Capture the cell that displays the provided text and extract its [x, y] central coordinate. 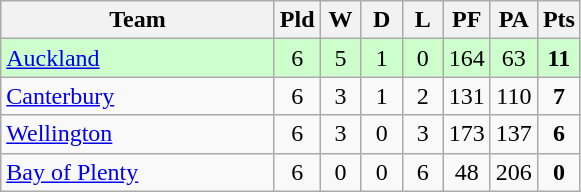
L [422, 20]
173 [466, 134]
Canterbury [138, 96]
48 [466, 172]
5 [340, 58]
63 [514, 58]
131 [466, 96]
PF [466, 20]
164 [466, 58]
PA [514, 20]
2 [422, 96]
Auckland [138, 58]
Wellington [138, 134]
137 [514, 134]
W [340, 20]
11 [558, 58]
D [382, 20]
Team [138, 20]
7 [558, 96]
Pld [297, 20]
Bay of Plenty [138, 172]
206 [514, 172]
Pts [558, 20]
110 [514, 96]
